Identify which cell holds the provided text, then report its (X, Y) central coordinate. 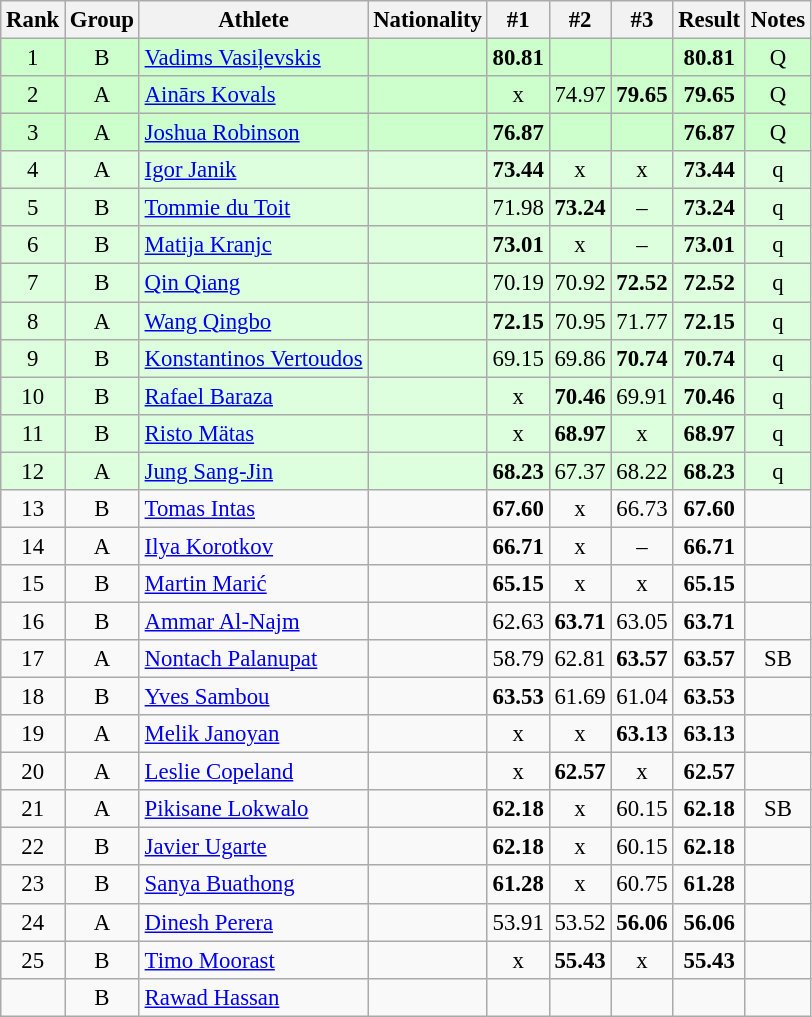
70.95 (580, 321)
20 (33, 772)
12 (33, 471)
Dinesh Perera (254, 922)
Matija Kranjc (254, 245)
74.97 (580, 95)
Javier Ugarte (254, 847)
68.22 (642, 471)
#2 (580, 20)
22 (33, 847)
Yves Sambou (254, 697)
Konstantinos Vertoudos (254, 358)
#3 (642, 20)
14 (33, 546)
25 (33, 960)
Sanya Buathong (254, 885)
Nationality (428, 20)
70.19 (518, 283)
1 (33, 58)
Joshua Robinson (254, 133)
53.91 (518, 922)
10 (33, 396)
18 (33, 697)
Athlete (254, 20)
Martin Marić (254, 584)
Igor Janik (254, 170)
71.98 (518, 208)
Ainārs Kovals (254, 95)
58.79 (518, 659)
69.15 (518, 358)
2 (33, 95)
19 (33, 734)
60.75 (642, 885)
Rafael Baraza (254, 396)
Pikisane Lokwalo (254, 809)
70.92 (580, 283)
21 (33, 809)
Timo Moorast (254, 960)
62.81 (580, 659)
Ilya Korotkov (254, 546)
67.37 (580, 471)
16 (33, 621)
Result (710, 20)
Rank (33, 20)
66.73 (642, 509)
69.86 (580, 358)
9 (33, 358)
61.69 (580, 697)
53.52 (580, 922)
Nontach Palanupat (254, 659)
24 (33, 922)
62.63 (518, 621)
Rawad Hassan (254, 997)
69.91 (642, 396)
6 (33, 245)
71.77 (642, 321)
Tommie du Toit (254, 208)
Risto Mätas (254, 433)
61.04 (642, 697)
Vadims Vasiļevskis (254, 58)
63.05 (642, 621)
Tomas Intas (254, 509)
Group (102, 20)
Leslie Copeland (254, 772)
7 (33, 283)
5 (33, 208)
8 (33, 321)
#1 (518, 20)
4 (33, 170)
13 (33, 509)
23 (33, 885)
Jung Sang-Jin (254, 471)
Notes (778, 20)
Melik Janoyan (254, 734)
15 (33, 584)
3 (33, 133)
Ammar Al-Najm (254, 621)
11 (33, 433)
Qin Qiang (254, 283)
17 (33, 659)
Wang Qingbo (254, 321)
